Return the [x, y] coordinate for the center point of the cell that contains the specified text.  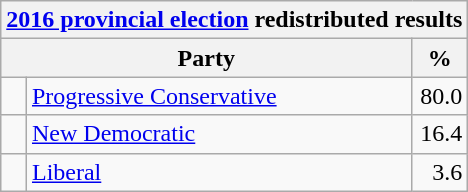
Progressive Conservative [218, 96]
Party [206, 58]
3.6 [440, 172]
Liberal [218, 172]
2016 provincial election redistributed results [234, 20]
New Democratic [218, 134]
16.4 [440, 134]
% [440, 58]
80.0 [440, 96]
